Return the (X, Y) coordinate for the center point of the cell that contains the specified text.  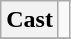
Cast (30, 20)
